Output the (x, y) coordinate of the center of the cell containing the given text.  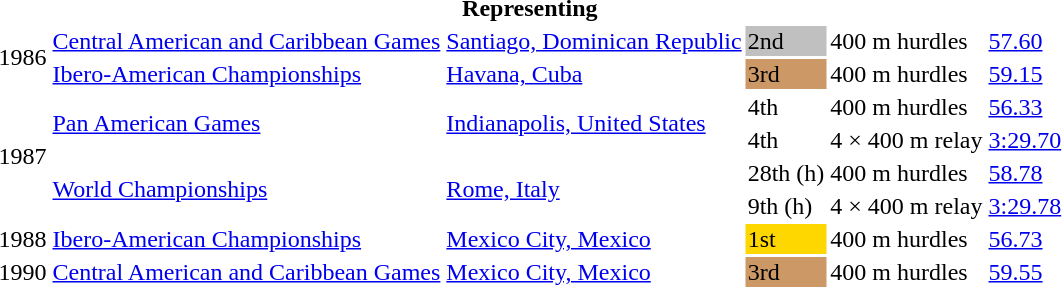
2nd (786, 41)
28th (h) (786, 173)
Indianapolis, United States (594, 124)
Havana, Cuba (594, 74)
1st (786, 239)
9th (h) (786, 206)
Santiago, Dominican Republic (594, 41)
World Championships (246, 190)
Pan American Games (246, 124)
Rome, Italy (594, 190)
